Search for the cell housing the specified text and yield its (x, y) center coordinate. 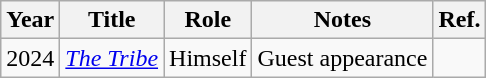
Notes (342, 20)
Ref. (460, 20)
Role (208, 20)
Title (112, 20)
The Tribe (112, 58)
Guest appearance (342, 58)
2024 (30, 58)
Himself (208, 58)
Year (30, 20)
